Output the [x, y] coordinate of the center of the cell containing the given text.  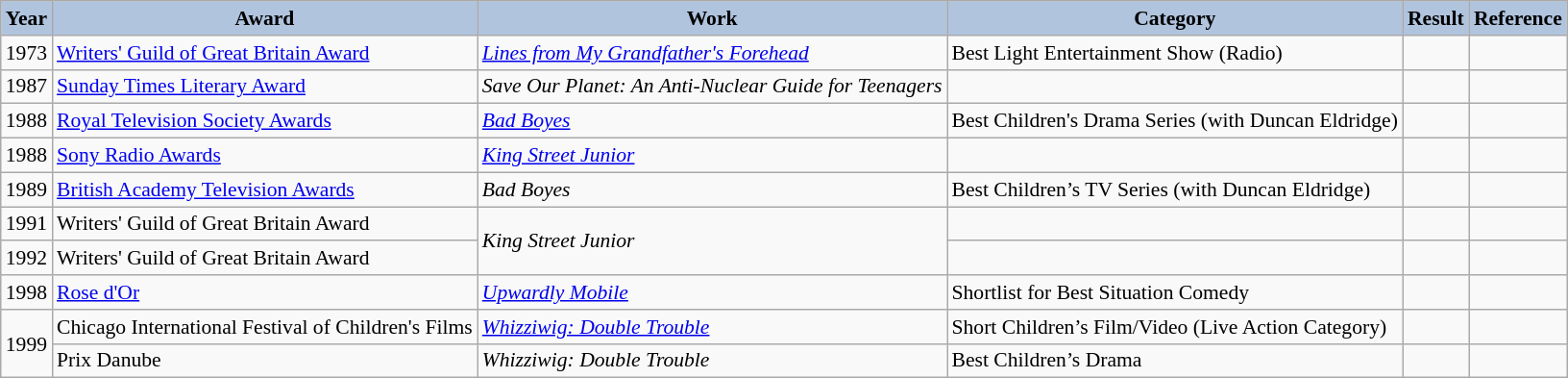
Upwardly Mobile [713, 292]
Best Children's Drama Series (with Duncan Eldridge) [1175, 121]
Category [1175, 18]
1989 [27, 189]
1987 [27, 87]
Shortlist for Best Situation Comedy [1175, 292]
Year [27, 18]
Chicago International Festival of Children's Films [265, 327]
Sunday Times Literary Award [265, 87]
Sony Radio Awards [265, 156]
British Academy Television Awards [265, 189]
Prix Danube [265, 361]
1992 [27, 259]
1998 [27, 292]
Reference [1518, 18]
Royal Television Society Awards [265, 121]
Result [1435, 18]
Lines from My Grandfather's Forehead [713, 53]
Best Children’s Drama [1175, 361]
Short Children’s Film/Video (Live Action Category) [1175, 327]
1991 [27, 224]
1973 [27, 53]
Work [713, 18]
1999 [27, 344]
Best Light Entertainment Show (Radio) [1175, 53]
Award [265, 18]
Save Our Planet: An Anti-Nuclear Guide for Teenagers [713, 87]
Rose d'Or [265, 292]
Best Children’s TV Series (with Duncan Eldridge) [1175, 189]
